Capture the cell that displays the provided text and extract its (X, Y) central coordinate. 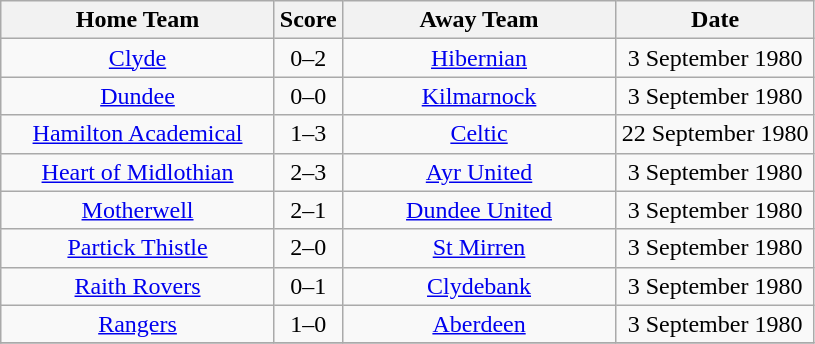
Kilmarnock (479, 96)
22 September 1980 (716, 134)
Date (716, 20)
Score (308, 20)
Partick Thistle (138, 248)
Raith Rovers (138, 286)
Clyde (138, 58)
Hamilton Academical (138, 134)
Heart of Midlothian (138, 172)
2–0 (308, 248)
St Mirren (479, 248)
0–1 (308, 286)
Dundee United (479, 210)
Clydebank (479, 286)
Ayr United (479, 172)
Aberdeen (479, 324)
Celtic (479, 134)
1–0 (308, 324)
0–0 (308, 96)
Dundee (138, 96)
Home Team (138, 20)
Motherwell (138, 210)
2–1 (308, 210)
Away Team (479, 20)
0–2 (308, 58)
1–3 (308, 134)
Hibernian (479, 58)
2–3 (308, 172)
Rangers (138, 324)
